Determine the (x, y) coordinate at the center of the cell enclosing the given text.  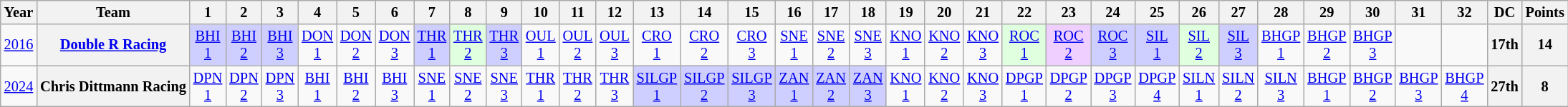
21 (983, 12)
3 (280, 12)
DPGP4 (1157, 86)
OUL2 (578, 45)
15 (751, 12)
5 (356, 12)
CRO3 (751, 45)
DPN1 (208, 86)
ROC2 (1069, 45)
23 (1069, 12)
30 (1372, 12)
6 (395, 12)
27 (1238, 12)
OUL3 (615, 45)
SILGP1 (657, 86)
CRO1 (657, 45)
SILN2 (1238, 86)
DPN3 (280, 86)
22 (1024, 12)
25 (1157, 12)
20 (944, 12)
1 (208, 12)
7 (432, 12)
26 (1199, 12)
BHGP4 (1464, 86)
31 (1418, 12)
32 (1464, 12)
9 (504, 12)
SIL2 (1199, 45)
DON3 (395, 45)
DON1 (317, 45)
18 (868, 12)
DPGP1 (1024, 86)
ZAN2 (831, 86)
DPN2 (244, 86)
Team (113, 12)
DC (1504, 12)
2016 (19, 45)
Chris Dittmann Racing (113, 86)
Double R Racing (113, 45)
SILGP2 (704, 86)
13 (657, 12)
29 (1327, 12)
24 (1113, 12)
ZAN1 (794, 86)
11 (578, 12)
DPGP2 (1069, 86)
19 (905, 12)
16 (794, 12)
DON2 (356, 45)
SIL1 (1157, 45)
Points (1545, 12)
2024 (19, 86)
4 (317, 12)
28 (1281, 12)
SILN3 (1281, 86)
ROC3 (1113, 45)
2 (244, 12)
SIL3 (1238, 45)
17th (1504, 45)
SILGP3 (751, 86)
ZAN3 (868, 86)
DPGP3 (1113, 86)
CRO2 (704, 45)
OUL1 (541, 45)
17 (831, 12)
27th (1504, 86)
ROC1 (1024, 45)
10 (541, 12)
SILN1 (1199, 86)
Year (19, 12)
12 (615, 12)
